Output the (x, y) coordinate of the center of the cell containing the given text.  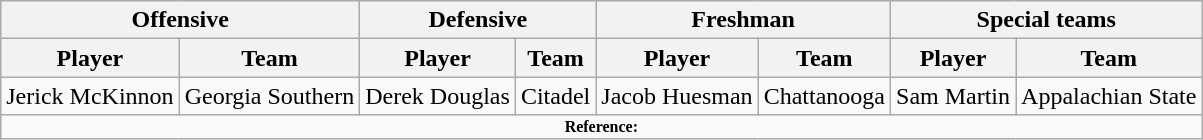
Derek Douglas (438, 96)
Reference: (602, 127)
Jerick McKinnon (90, 96)
Freshman (744, 20)
Sam Martin (954, 96)
Citadel (555, 96)
Georgia Southern (270, 96)
Jacob Huesman (677, 96)
Appalachian State (1109, 96)
Special teams (1046, 20)
Chattanooga (824, 96)
Offensive (180, 20)
Defensive (478, 20)
